Provide the [x, y] coordinate of the cell's center where the given text is located.  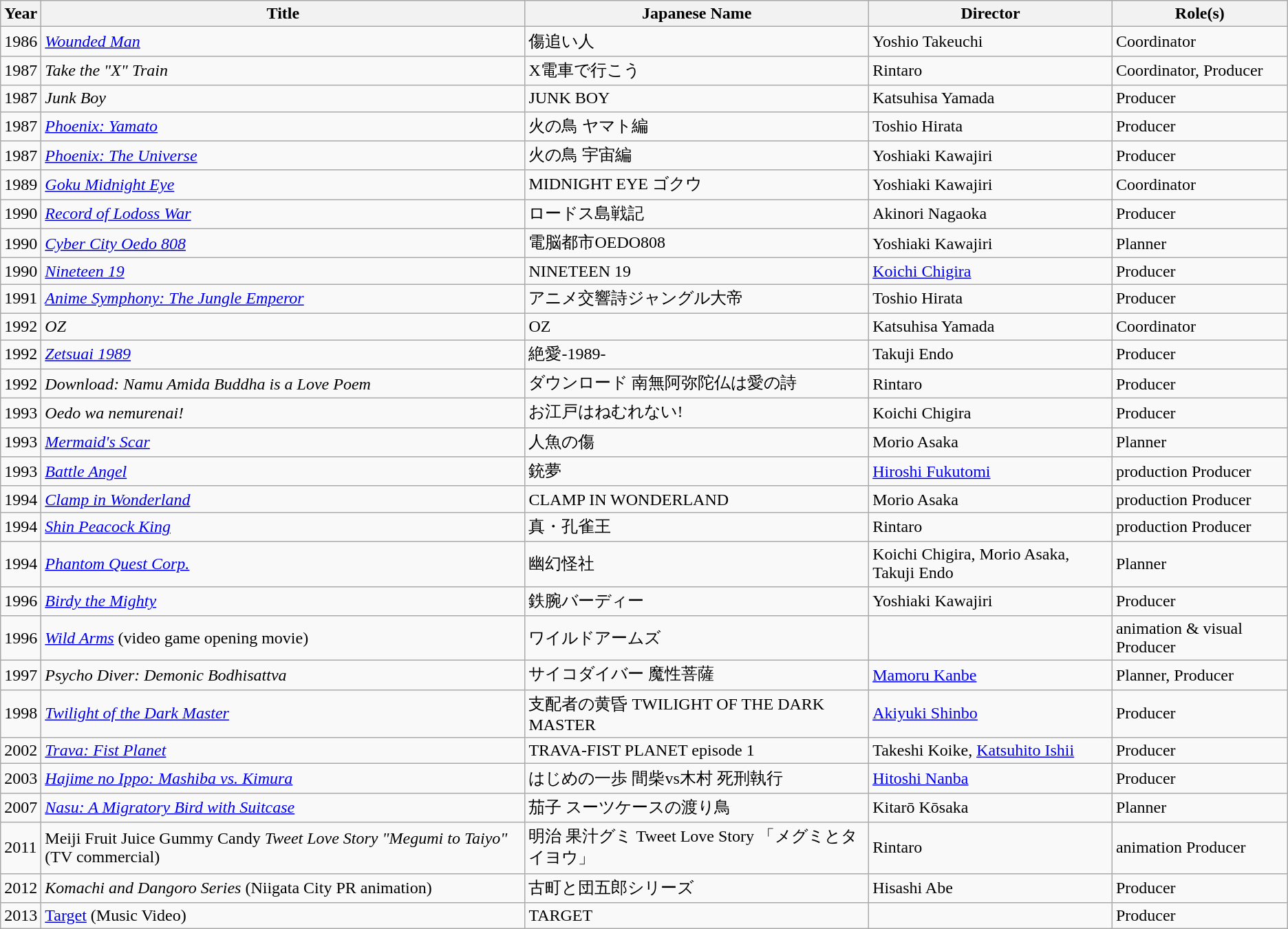
Junk Boy [283, 98]
Phantom Quest Corp. [283, 564]
Takeshi Koike, Katsuhito Ishii [991, 751]
Yoshio Takeuchi [991, 41]
Nineteen 19 [283, 271]
MIDNIGHT EYE ゴクウ [697, 184]
傷追い人 [697, 41]
Battle Angel [283, 472]
Hiroshi Fukutomi [991, 472]
ワイルドアームズ [697, 639]
Record of Lodoss War [283, 215]
ダウンロード 南無阿弥陀仏は愛の詩 [697, 384]
Planner, Producer [1200, 676]
2002 [21, 751]
animation & visual Producer [1200, 639]
Title [283, 14]
Mermaid's Scar [283, 442]
Japanese Name [697, 14]
2007 [21, 808]
TARGET [697, 916]
Komachi and Dangoro Series (Niigata City PR animation) [283, 888]
Kitarō Kōsaka [991, 808]
支配者の黄昏 TWILIGHT OF THE DARK MASTER [697, 714]
Zetsuai 1989 [283, 355]
お江戸はねむれない! [697, 413]
Oedo wa nemurenai! [283, 413]
JUNK BOY [697, 98]
Akinori Nagaoka [991, 215]
Wild Arms (video game opening movie) [283, 639]
Clamp in Wonderland [283, 499]
Hisashi Abe [991, 888]
NINETEEN 19 [697, 271]
animation Producer [1200, 848]
Target (Music Video) [283, 916]
Shin Peacock King [283, 527]
TRAVA-FIST PLANET episode 1 [697, 751]
茄子 スーツケースの渡り鳥 [697, 808]
Meiji Fruit Juice Gummy Candy Tweet Love Story "Megumi to Taiyo" (TV commercial) [283, 848]
2003 [21, 779]
Phoenix: Yamato [283, 127]
Birdy the Mighty [283, 601]
Koichi Chigira, Morio Asaka, Takuji Endo [991, 564]
はじめの一歩 間柴vs木村 死刑執行 [697, 779]
Download: Namu Amida Buddha is a Love Poem [283, 384]
絶愛-1989- [697, 355]
Phoenix: The Universe [283, 156]
人魚の傷 [697, 442]
1989 [21, 184]
Wounded Man [283, 41]
1986 [21, 41]
明治 果汁グミ Tweet Love Story 「メグミとタイヨウ」 [697, 848]
Mamoru Kanbe [991, 676]
Goku Midnight Eye [283, 184]
CLAMP IN WONDERLAND [697, 499]
Cyber City Oedo 808 [283, 244]
1998 [21, 714]
Take the "X" Train [283, 70]
Trava: Fist Planet [283, 751]
X電車で行こう [697, 70]
Director [991, 14]
Hajime no Ippo: Mashiba vs. Kimura [283, 779]
2011 [21, 848]
Akiyuki Shinbo [991, 714]
Psycho Diver: Demonic Bodhisattva [283, 676]
鉄腕バーディー [697, 601]
Takuji Endo [991, 355]
アニメ交響詩ジャングル大帝 [697, 299]
Anime Symphony: The Jungle Emperor [283, 299]
Role(s) [1200, 14]
銃夢 [697, 472]
幽幻怪社 [697, 564]
2013 [21, 916]
火の鳥 ヤマト編 [697, 127]
古町と団五郎シリーズ [697, 888]
電脳都市OEDO808 [697, 244]
ロードス島戦記 [697, 215]
火の鳥 宇宙編 [697, 156]
1997 [21, 676]
1991 [21, 299]
Coordinator, Producer [1200, 70]
Hitoshi Nanba [991, 779]
真・孔雀王 [697, 527]
2012 [21, 888]
Year [21, 14]
Twilight of the Dark Master [283, 714]
サイコダイバー 魔性菩薩 [697, 676]
Nasu: A Migratory Bird with Suitcase [283, 808]
